Search for the cell housing the specified text and yield its (X, Y) center coordinate. 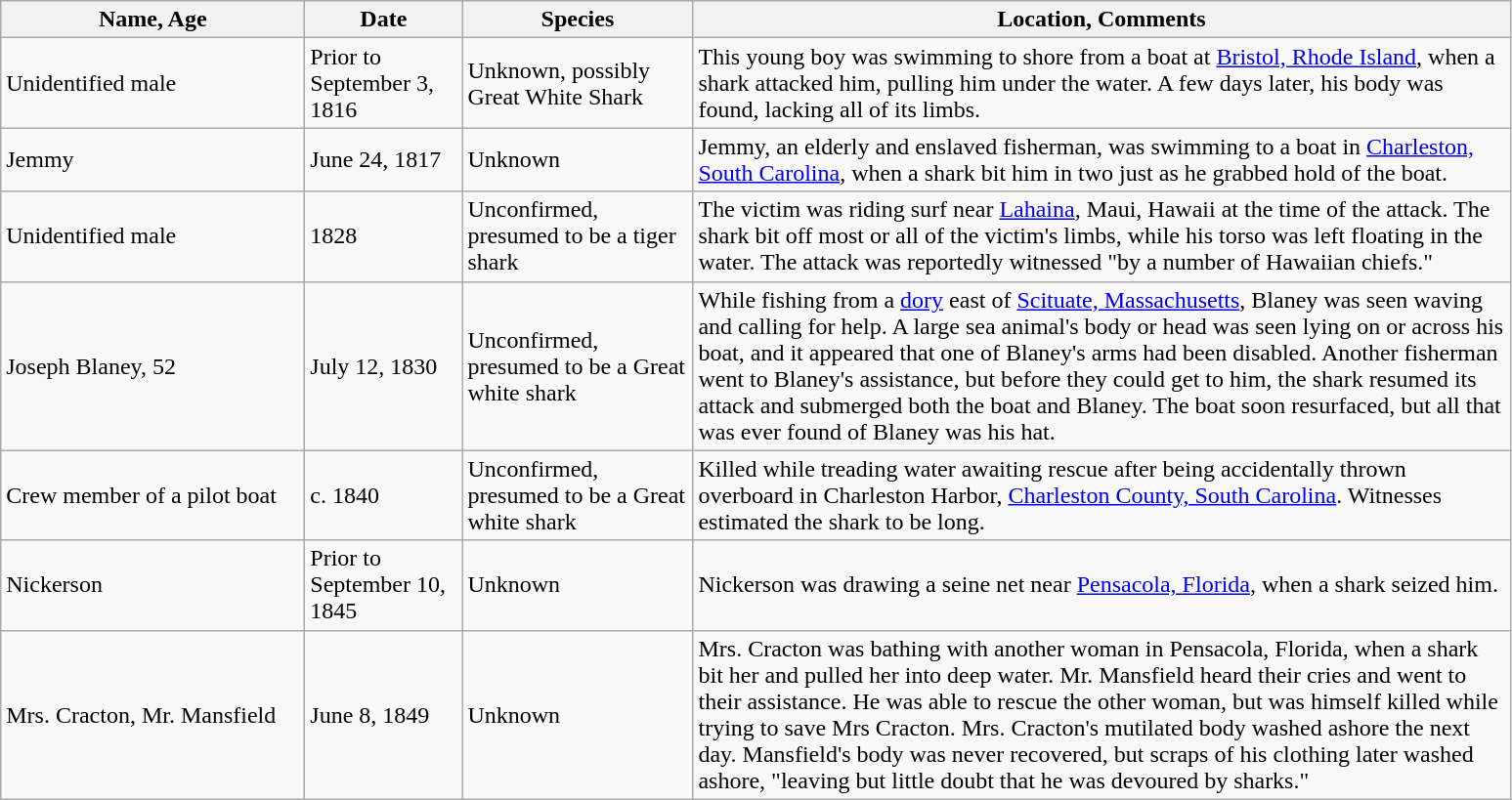
Prior to September 10, 1845 (383, 585)
Mrs. Cracton, Mr. Mansfield (152, 715)
Species (578, 20)
Unconfirmed, presumed to be a tiger shark (578, 236)
Name, Age (152, 20)
1828 (383, 236)
c. 1840 (383, 495)
July 12, 1830 (383, 365)
June 8, 1849 (383, 715)
Unknown, possibly Great White Shark (578, 83)
Location, Comments (1102, 20)
Nickerson (152, 585)
Nickerson was drawing a seine net near Pensacola, Florida, when a shark seized him. (1102, 585)
Prior to September 3, 1816 (383, 83)
Jemmy (152, 160)
Date (383, 20)
June 24, 1817 (383, 160)
Joseph Blaney, 52 (152, 365)
Crew member of a pilot boat (152, 495)
